Find where the given text appears and provide that cell's center as (X, Y) coordinate. 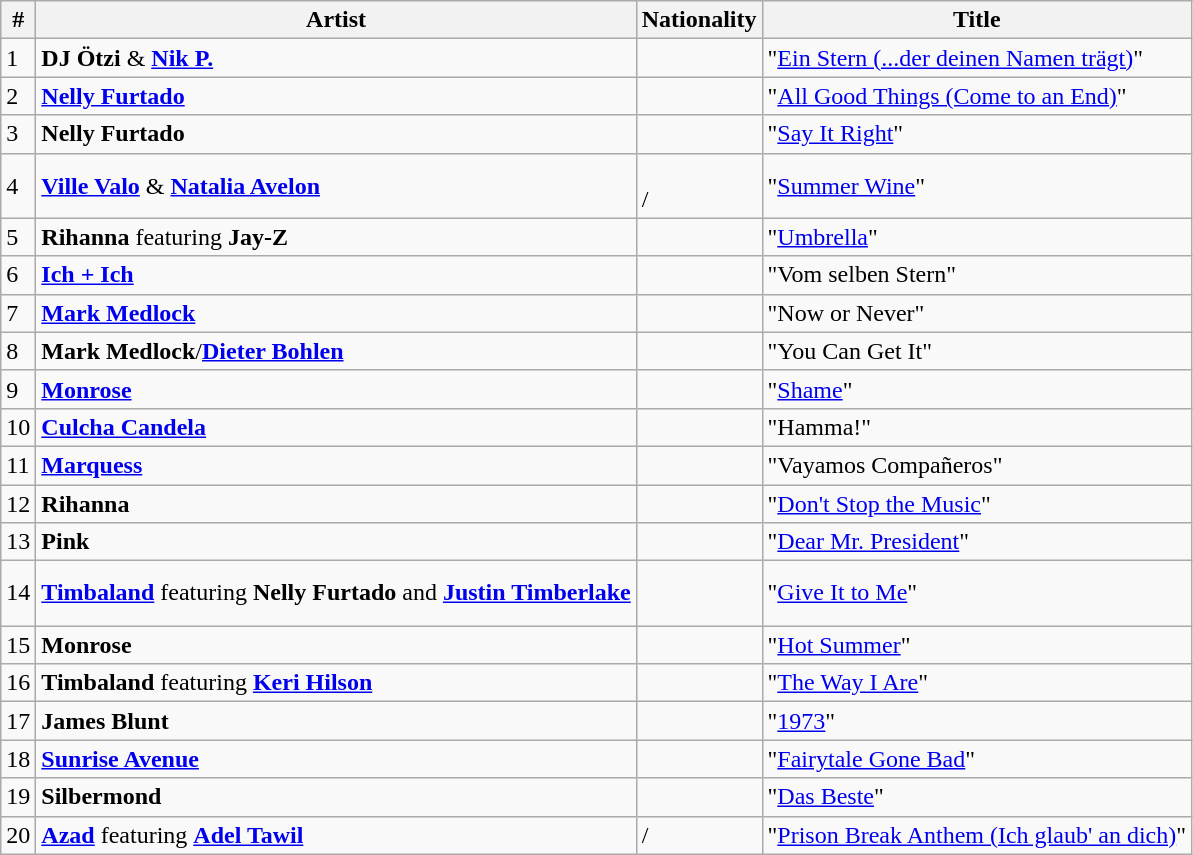
DJ Ötzi & Nik P. (336, 58)
Ville Valo & Natalia Avelon (336, 186)
"Ein Stern (...der deinen Namen trägt)" (977, 58)
Ich + Ich (336, 275)
1 (18, 58)
"Shame" (977, 389)
Nationality (699, 20)
Sunrise Avenue (336, 759)
4 (18, 186)
"Hamma!" (977, 427)
"Summer Wine" (977, 186)
Rihanna featuring Jay-Z (336, 237)
10 (18, 427)
"All Good Things (Come to an End)" (977, 96)
Artist (336, 20)
"You Can Get It" (977, 351)
7 (18, 313)
"Fairytale Gone Bad" (977, 759)
Mark Medlock (336, 313)
13 (18, 542)
18 (18, 759)
"Hot Summer" (977, 645)
8 (18, 351)
16 (18, 683)
17 (18, 721)
James Blunt (336, 721)
Timbaland featuring Keri Hilson (336, 683)
"Umbrella" (977, 237)
3 (18, 134)
"The Way I Are" (977, 683)
"Vayamos Compañeros" (977, 465)
# (18, 20)
2 (18, 96)
"Now or Never" (977, 313)
Mark Medlock/Dieter Bohlen (336, 351)
"Prison Break Anthem (Ich glaub' an dich)" (977, 835)
20 (18, 835)
Timbaland featuring Nelly Furtado and Justin Timberlake (336, 594)
19 (18, 797)
"Dear Mr. President" (977, 542)
14 (18, 594)
"Don't Stop the Music" (977, 503)
15 (18, 645)
Culcha Candela (336, 427)
6 (18, 275)
Azad featuring Adel Tawil (336, 835)
"Say It Right" (977, 134)
Marquess (336, 465)
"1973" (977, 721)
12 (18, 503)
9 (18, 389)
11 (18, 465)
"Give It to Me" (977, 594)
Silbermond (336, 797)
Title (977, 20)
"Das Beste" (977, 797)
5 (18, 237)
Rihanna (336, 503)
"Vom selben Stern" (977, 275)
Pink (336, 542)
